Search for the cell housing the specified text and yield its [X, Y] center coordinate. 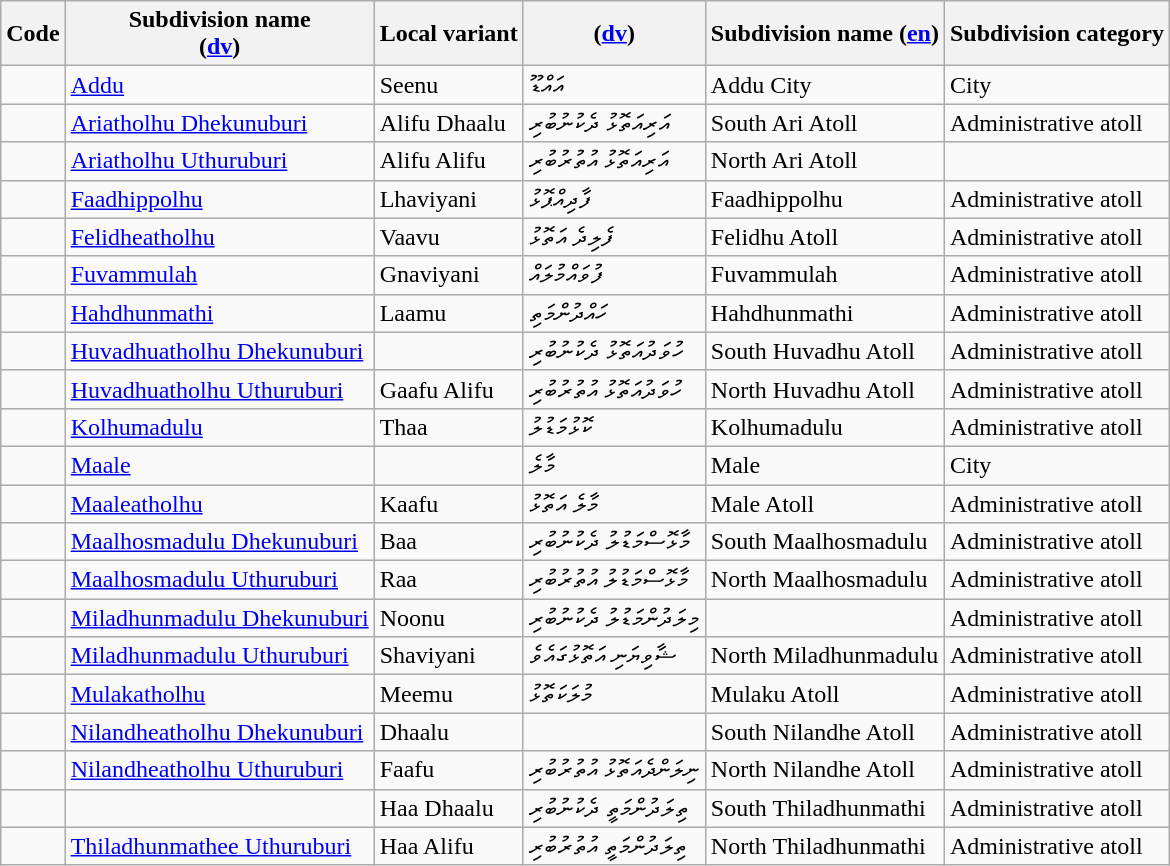
އަރިއަތޮޅު ދެކުނުބުރި [614, 123]
މިލަދުންމަޑުލު ދެކުނުބުރި [614, 618]
Thaa [448, 427]
Maale [220, 465]
Lhaviyani [448, 199]
ތިލަދުންމަތީ ދެކުނުބުރި [614, 808]
ފެލިދެ އަތޮޅު [614, 237]
Seenu [448, 85]
މާޅޮސްމަޑުލު އުތުރުބުރި [614, 580]
ހުވަދުއަތޮޅު ދެކުނުބުރި [614, 351]
Subdivision name (en) [824, 34]
މާލެ [614, 465]
ކޮޅުމަޑުލު [614, 427]
Noonu [448, 618]
Nilandheatholhu Uthuruburi [220, 770]
Huvadhuatholhu Uthuruburi [220, 389]
މާޅޮސްމަޑުލު ދެކުނުބުރި [614, 542]
(dv) [614, 34]
Laamu [448, 313]
Male Atoll [824, 503]
Raa [448, 580]
ތިލަދުންމަތީ އުތުރުބުރި [614, 846]
Miladhunmadulu Dhekunuburi [220, 618]
ނިލަންދެއަތޮޅު އުތުރުބުރި [614, 770]
އައްޑޫ [614, 85]
Miladhunmadulu Uthuruburi [220, 656]
Code [33, 34]
މުލަކަތޮޅު [614, 694]
North Huvadhu Atoll [824, 389]
South Huvadhu Atoll [824, 351]
Alifu Alifu [448, 161]
South Ari Atoll [824, 123]
North Maalhosmadulu [824, 580]
ޝާވިޔަނި އަތޮޅުގައެވެ [614, 656]
South Nilandhe Atoll [824, 732]
Gaafu Alifu [448, 389]
Huvadhuatholhu Dhekunuburi [220, 351]
އަރިއަތޮޅު އުތުރުބުރި [614, 161]
Addu [220, 85]
Mulaku Atoll [824, 694]
Felidheatholhu [220, 237]
Maaleatholhu [220, 503]
Baa [448, 542]
Subdivision category [1056, 34]
ފާދިއްޕޮޅު [614, 199]
Addu City [824, 85]
South Maalhosmadulu [824, 542]
Haa Alifu [448, 846]
Haa Dhaalu [448, 808]
North Thiladhunmathi [824, 846]
North Nilandhe Atoll [824, 770]
Felidhu Atoll [824, 237]
Meemu [448, 694]
Maalhosmadulu Uthuruburi [220, 580]
Shaviyani [448, 656]
Kaafu [448, 503]
North Miladhunmadulu [824, 656]
Ariatholhu Uthuruburi [220, 161]
Male [824, 465]
Dhaalu [448, 732]
Ariatholhu Dhekunuburi [220, 123]
Vaavu [448, 237]
South Thiladhunmathi [824, 808]
ހުވަދުއަތޮޅު އުތުރުބުރި [614, 389]
Subdivision name(dv) [220, 34]
Mulakatholhu [220, 694]
Maalhosmadulu Dhekunuburi [220, 542]
ހައްދުންމަތި [614, 313]
Nilandheatholhu Dhekunuburi [220, 732]
Thiladhunmathee Uthuruburi [220, 846]
Local variant [448, 34]
Alifu Dhaalu [448, 123]
މާލެ އަތޮޅު [614, 503]
North Ari Atoll [824, 161]
Gnaviyani [448, 275]
Faafu [448, 770]
ފުވައްމުލައް [614, 275]
